Scan for the cell matching the given text and deliver its (x, y) coordinate at center. 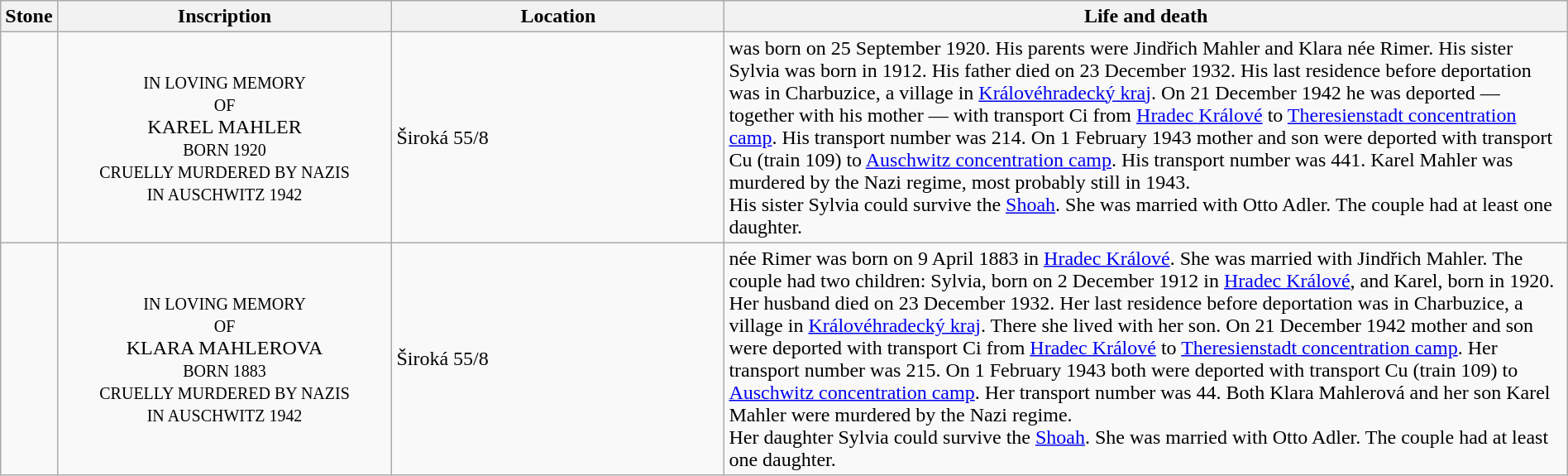
Location (558, 17)
IN LOVING MEMORYOFKAREL MAHLERBORN 1920CRUELLY MURDERED BY NAZISIN AUSCHWITZ 1942 (225, 137)
Life and death (1146, 17)
Stone (29, 17)
Inscription (225, 17)
IN LOVING MEMORYOFKLARA MAHLEROVABORN 1883CRUELLY MURDERED BY NAZISIN AUSCHWITZ 1942 (225, 359)
